Output the (x, y) coordinate of the center of the cell containing the given text.  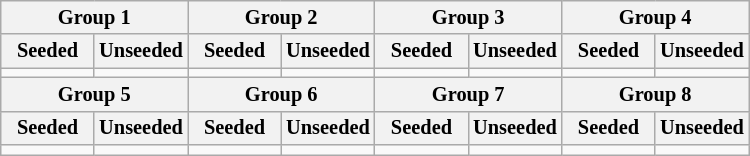
Group 3 (468, 17)
Group 4 (656, 17)
Group 1 (94, 17)
Group 6 (282, 94)
Group 5 (94, 94)
Group 8 (656, 94)
Group 2 (282, 17)
Group 7 (468, 94)
